Capture the cell that displays the provided text and extract its (X, Y) central coordinate. 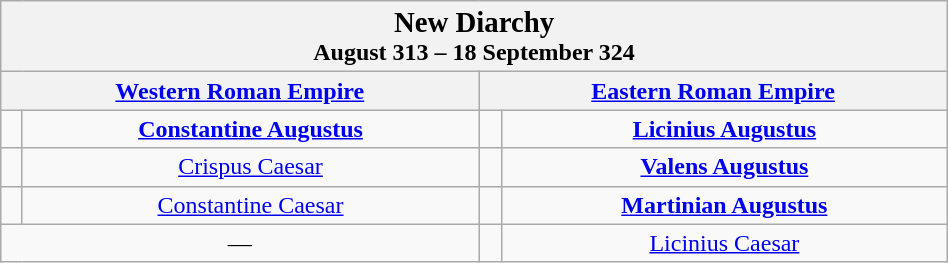
Crispus Caesar (250, 167)
New DiarchyAugust 313 – 18 September 324 (474, 36)
Martinian Augustus (725, 205)
— (240, 243)
Valens Augustus (725, 167)
Licinius Augustus (725, 129)
Eastern Roman Empire (713, 91)
Licinius Caesar (725, 243)
Constantine Caesar (250, 205)
Constantine Augustus (250, 129)
Western Roman Empire (240, 91)
